Find where the given text appears and provide that cell's center as (X, Y) coordinate. 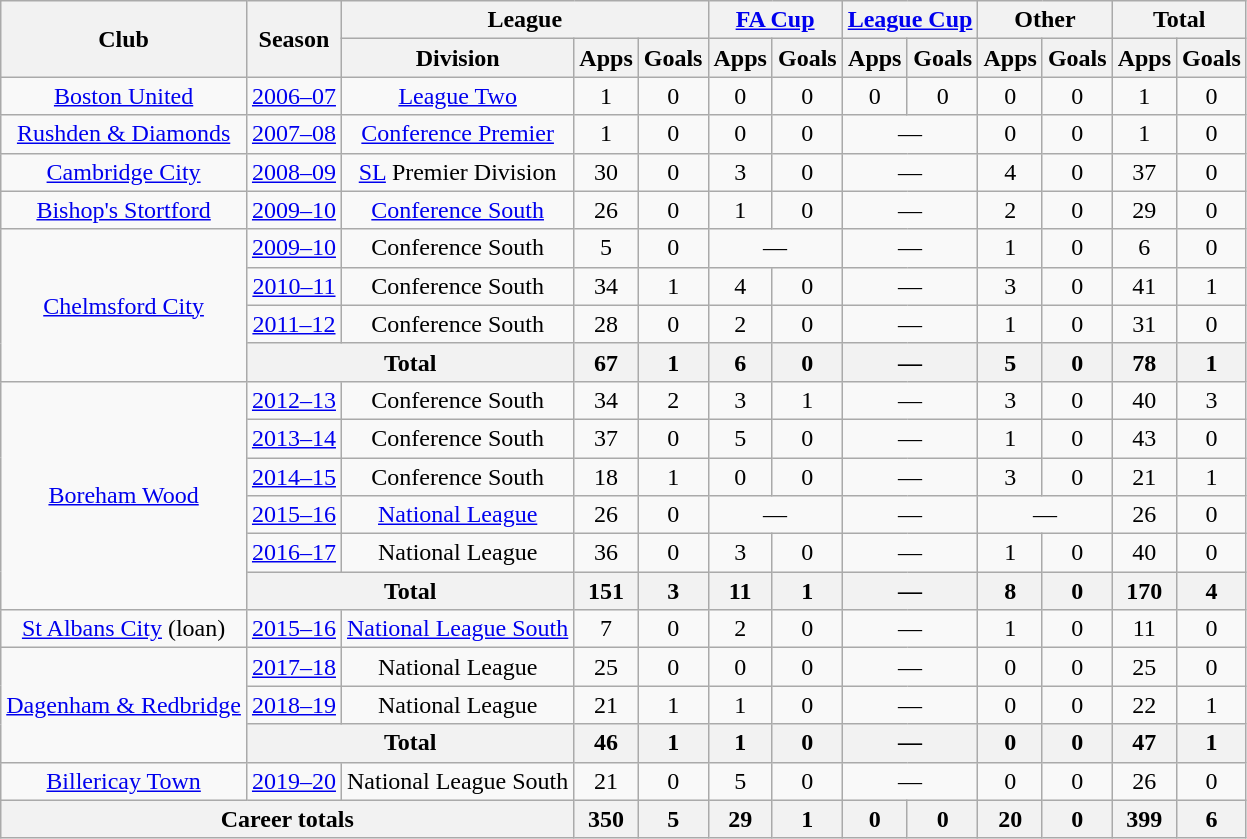
Club (124, 39)
36 (606, 553)
28 (606, 324)
Boston United (124, 96)
St Albans City (loan) (124, 629)
47 (1144, 743)
Other (1045, 20)
2018–19 (294, 705)
Cambridge City (124, 172)
2019–20 (294, 781)
31 (1144, 324)
30 (606, 172)
399 (1144, 819)
151 (606, 591)
Bishop's Stortford (124, 210)
2008–09 (294, 172)
League Cup (910, 20)
41 (1144, 286)
7 (606, 629)
Billericay Town (124, 781)
67 (606, 362)
Career totals (288, 819)
League Two (457, 96)
46 (606, 743)
Boreham Wood (124, 495)
2010–11 (294, 286)
Division (457, 58)
2013–14 (294, 438)
8 (1010, 591)
2014–15 (294, 477)
Season (294, 39)
78 (1144, 362)
20 (1010, 819)
Dagenham & Redbridge (124, 705)
22 (1144, 705)
2017–18 (294, 667)
League (524, 20)
FA Cup (775, 20)
Conference Premier (457, 134)
2006–07 (294, 96)
2012–13 (294, 400)
Rushden & Diamonds (124, 134)
2007–08 (294, 134)
170 (1144, 591)
Chelmsford City (124, 305)
18 (606, 477)
2016–17 (294, 553)
2011–12 (294, 324)
350 (606, 819)
43 (1144, 438)
SL Premier Division (457, 172)
